For the text-containing cell, return its midpoint in [X, Y] coordinate format. 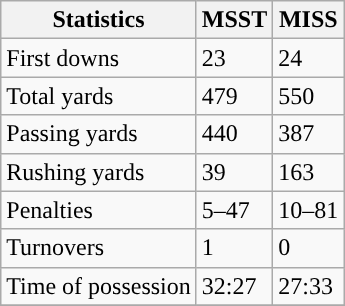
5–47 [234, 210]
Turnovers [99, 248]
479 [234, 96]
10–81 [308, 210]
1 [234, 248]
Penalties [99, 210]
Rushing yards [99, 172]
23 [234, 58]
Passing yards [99, 134]
MSST [234, 20]
39 [234, 172]
0 [308, 248]
Total yards [99, 96]
440 [234, 134]
163 [308, 172]
MISS [308, 20]
First downs [99, 58]
32:27 [234, 286]
387 [308, 134]
Statistics [99, 20]
24 [308, 58]
27:33 [308, 286]
Time of possession [99, 286]
550 [308, 96]
